Search for the cell housing the specified text and yield its (X, Y) center coordinate. 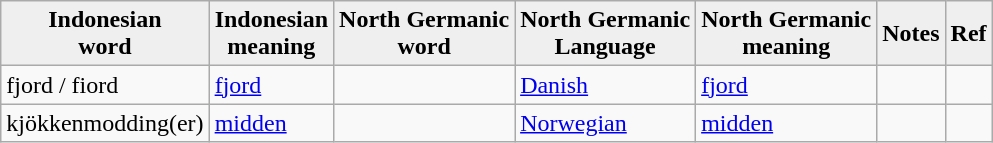
North GermanicLanguage (606, 34)
North Germanicword (424, 34)
kjökkenmodding(er) (105, 123)
Indonesianmeaning (271, 34)
North Germanicmeaning (786, 34)
Indonesianword (105, 34)
Ref (968, 34)
Norwegian (606, 123)
fjord / fiord (105, 85)
Danish (606, 85)
Notes (911, 34)
